Extract the (X, Y) coordinate from the center of the cell holding the provided text.  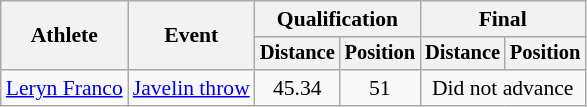
Leryn Franco (64, 88)
Athlete (64, 36)
Javelin throw (192, 88)
Did not advance (502, 88)
Final (502, 19)
51 (380, 88)
45.34 (298, 88)
Event (192, 36)
Qualification (338, 19)
